Return (x, y) of the center of cell containing provided text 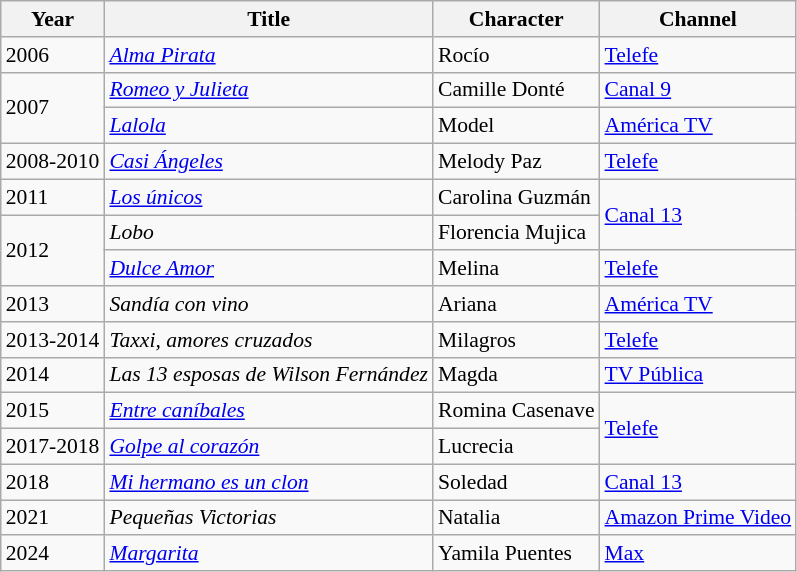
Dulce Amor (268, 269)
Rocío (516, 55)
Taxxi, amores cruzados (268, 340)
Lucrecia (516, 447)
Alma Pirata (268, 55)
Entre caníbales (268, 411)
Title (268, 19)
Ariana (516, 304)
Florencia Mujica (516, 233)
2024 (53, 554)
Max (698, 554)
2006 (53, 55)
Character (516, 19)
2021 (53, 518)
Model (516, 126)
Milagros (516, 340)
Yamila Puentes (516, 554)
Las 13 esposas de Wilson Fernández (268, 375)
Carolina Guzmán (516, 197)
2014 (53, 375)
Casi Ángeles (268, 162)
2018 (53, 482)
Margarita (268, 554)
2013 (53, 304)
Camille Donté (516, 90)
TV Pública (698, 375)
Pequeñas Victorias (268, 518)
Los únicos (268, 197)
Melody Paz (516, 162)
Mi hermano es un clon (268, 482)
2011 (53, 197)
Canal 9 (698, 90)
2012 (53, 250)
Channel (698, 19)
Golpe al corazón (268, 447)
2007 (53, 108)
Romeo y Julieta (268, 90)
Sandía con vino (268, 304)
Year (53, 19)
Magda (516, 375)
Soledad (516, 482)
Lobo (268, 233)
2013-2014 (53, 340)
Amazon Prime Video (698, 518)
Melina (516, 269)
Lalola (268, 126)
2017-2018 (53, 447)
Romina Casenave (516, 411)
Natalia (516, 518)
2015 (53, 411)
2008-2010 (53, 162)
